Output the [x, y] coordinate of the center of the cell containing the given text.  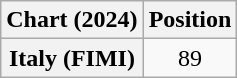
Position [190, 20]
Italy (FIMI) [72, 58]
89 [190, 58]
Chart (2024) [72, 20]
